Capture the cell that displays the provided text and extract its [X, Y] central coordinate. 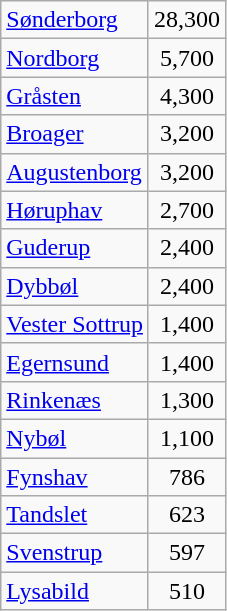
Nordborg [75, 58]
28,300 [186, 20]
1,300 [186, 400]
Gråsten [75, 96]
4,300 [186, 96]
2,700 [186, 210]
1,100 [186, 438]
Fynshav [75, 477]
Høruphav [75, 210]
510 [186, 591]
Vester Sottrup [75, 324]
Lysabild [75, 591]
Guderup [75, 248]
Nybøl [75, 438]
Sønderborg [75, 20]
Broager [75, 134]
Egernsund [75, 362]
597 [186, 553]
Augustenborg [75, 172]
623 [186, 515]
Rinkenæs [75, 400]
Tandslet [75, 515]
5,700 [186, 58]
Svenstrup [75, 553]
Dybbøl [75, 286]
786 [186, 477]
